Capture the cell that displays the provided text and extract its [x, y] central coordinate. 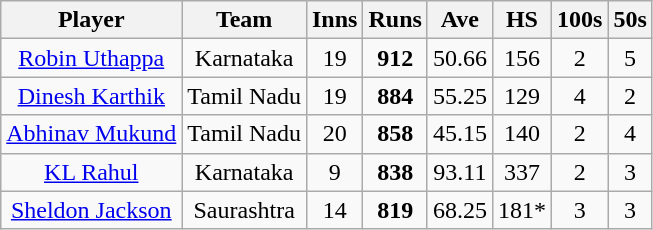
Robin Uthappa [92, 58]
5 [630, 58]
912 [395, 58]
HS [522, 20]
Team [244, 20]
140 [522, 134]
Sheldon Jackson [92, 210]
Ave [460, 20]
884 [395, 96]
819 [395, 210]
Dinesh Karthik [92, 96]
181* [522, 210]
45.15 [460, 134]
129 [522, 96]
KL Rahul [92, 172]
9 [334, 172]
50s [630, 20]
93.11 [460, 172]
Saurashtra [244, 210]
Runs [395, 20]
Player [92, 20]
68.25 [460, 210]
50.66 [460, 58]
Inns [334, 20]
337 [522, 172]
156 [522, 58]
858 [395, 134]
14 [334, 210]
55.25 [460, 96]
100s [579, 20]
Abhinav Mukund [92, 134]
838 [395, 172]
20 [334, 134]
